From the cell containing the given text, extract its center point as [x, y] coordinate. 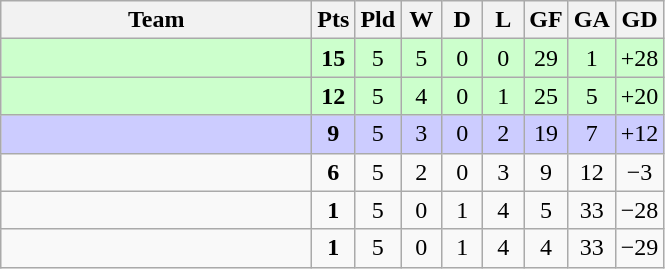
+12 [640, 134]
7 [592, 134]
19 [546, 134]
25 [546, 96]
+20 [640, 96]
−3 [640, 172]
+28 [640, 58]
GD [640, 20]
D [462, 20]
15 [334, 58]
−28 [640, 210]
W [422, 20]
GF [546, 20]
29 [546, 58]
6 [334, 172]
L [504, 20]
Pts [334, 20]
GA [592, 20]
Team [156, 20]
Pld [378, 20]
−29 [640, 248]
